Find where the given text appears and provide that cell's center as (x, y) coordinate. 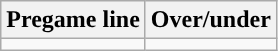
Over/under (210, 20)
Pregame line (74, 20)
